For the text-containing cell, return its midpoint in [X, Y] coordinate format. 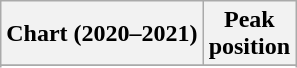
Chart (2020–2021) [102, 34]
Peakposition [249, 34]
